Pinpoint the cell where the given text exists, returning its (X, Y) midpoint coordinate. 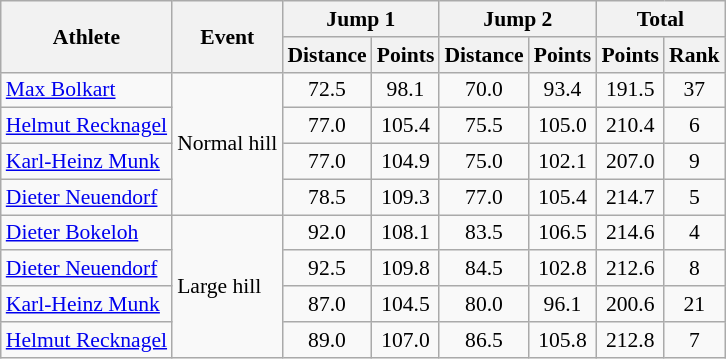
Athlete (86, 36)
109.8 (406, 269)
107.0 (406, 340)
109.3 (406, 197)
105.0 (563, 126)
102.8 (563, 269)
214.7 (630, 197)
Total (660, 19)
105.8 (563, 340)
4 (694, 233)
70.0 (484, 90)
98.1 (406, 90)
21 (694, 304)
108.1 (406, 233)
72.5 (326, 90)
75.0 (484, 162)
78.5 (326, 197)
83.5 (484, 233)
92.5 (326, 269)
89.0 (326, 340)
Event (227, 36)
102.1 (563, 162)
8 (694, 269)
9 (694, 162)
210.4 (630, 126)
6 (694, 126)
Rank (694, 55)
37 (694, 90)
93.4 (563, 90)
92.0 (326, 233)
191.5 (630, 90)
5 (694, 197)
106.5 (563, 233)
80.0 (484, 304)
104.5 (406, 304)
207.0 (630, 162)
Large hill (227, 286)
84.5 (484, 269)
75.5 (484, 126)
96.1 (563, 304)
212.8 (630, 340)
200.6 (630, 304)
212.6 (630, 269)
Normal hill (227, 143)
Max Bolkart (86, 90)
104.9 (406, 162)
Dieter Bokeloh (86, 233)
86.5 (484, 340)
Jump 2 (518, 19)
7 (694, 340)
214.6 (630, 233)
87.0 (326, 304)
Jump 1 (360, 19)
